Pinpoint the cell where the given text exists, returning its (x, y) midpoint coordinate. 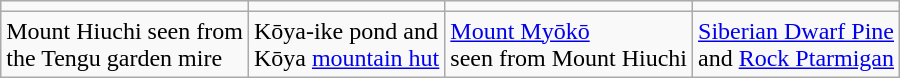
Mount Myōkōseen from Mount Hiuchi (569, 44)
Mount Hiuchi seen fromthe Tengu garden mire (125, 44)
Siberian Dwarf Pineand Rock Ptarmigan (796, 44)
Kōya-ike pond andKōya mountain hut (346, 44)
